For the text-containing cell, return its midpoint in [x, y] coordinate format. 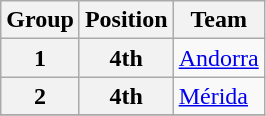
1 [40, 58]
Position [126, 20]
Group [40, 20]
Mérida [218, 96]
Andorra [218, 58]
Team [218, 20]
2 [40, 96]
